Return [x, y] of the center of cell containing provided text 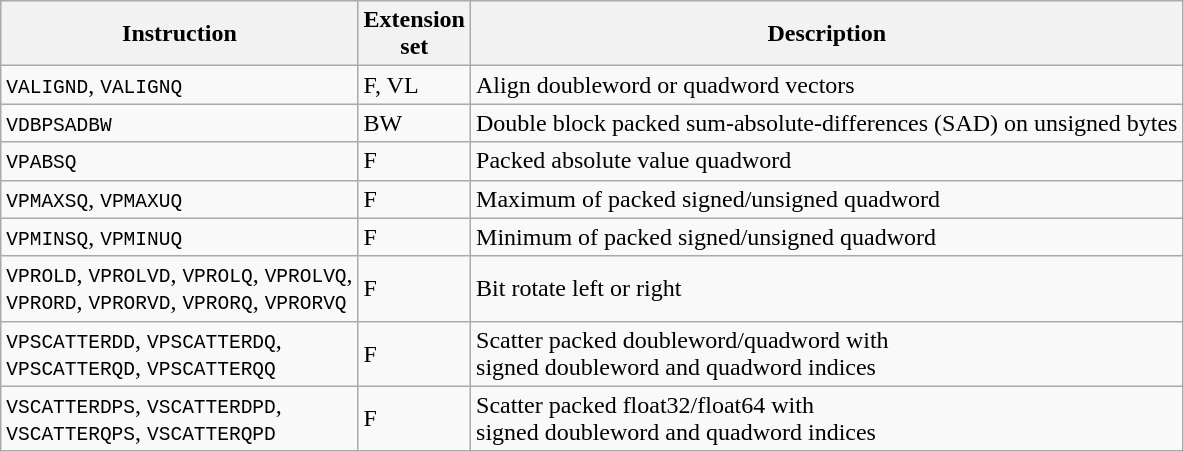
VPMAXSQ, VPMAXUQ [180, 199]
Extensionset [414, 34]
Bit rotate left or right [827, 288]
VALIGND, VALIGNQ [180, 85]
Scatter packed float32/float64 withsigned doubleword and quadword indices [827, 418]
Minimum of packed signed/unsigned quadword [827, 237]
Maximum of packed signed/unsigned quadword [827, 199]
Scatter packed doubleword/quadword withsigned doubleword and quadword indices [827, 354]
BW [414, 123]
VPROLD, VPROLVD, VPROLQ, VPROLVQ,VPRORD, VPRORVD, VPRORQ, VPRORVQ [180, 288]
VPSCATTERDD, VPSCATTERDQ,VPSCATTERQD, VPSCATTERQQ [180, 354]
Instruction [180, 34]
Packed absolute value quadword [827, 161]
VDBPSADBW [180, 123]
VPABSQ [180, 161]
Align doubleword or quadword vectors [827, 85]
Double block packed sum-absolute-differences (SAD) on unsigned bytes [827, 123]
VPMINSQ, VPMINUQ [180, 237]
F, VL [414, 85]
VSCATTERDPS, VSCATTERDPD,VSCATTERQPS, VSCATTERQPD [180, 418]
Description [827, 34]
